From the cell containing the given text, extract its center point as [x, y] coordinate. 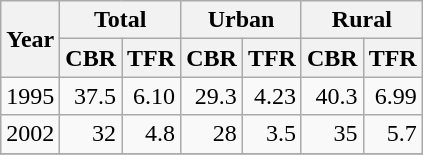
37.5 [91, 96]
35 [332, 134]
28 [212, 134]
Rural [362, 20]
5.7 [392, 134]
29.3 [212, 96]
Total [120, 20]
4.8 [152, 134]
2002 [30, 134]
32 [91, 134]
1995 [30, 96]
3.5 [272, 134]
40.3 [332, 96]
6.10 [152, 96]
Urban [242, 20]
4.23 [272, 96]
Year [30, 39]
6.99 [392, 96]
